For the text-containing cell, return its midpoint in (x, y) coordinate format. 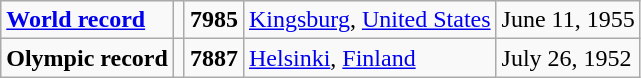
Kingsburg, United States (370, 20)
Olympic record (88, 58)
7887 (214, 58)
7985 (214, 20)
June 11, 1955 (568, 20)
Helsinki, Finland (370, 58)
July 26, 1952 (568, 58)
World record (88, 20)
